Extract the (x, y) coordinate from the center of the cell holding the provided text.  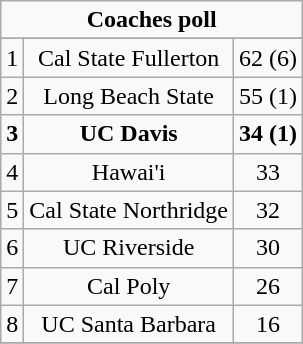
Cal State Fullerton (129, 58)
Long Beach State (129, 96)
26 (268, 286)
6 (12, 248)
5 (12, 210)
30 (268, 248)
33 (268, 172)
8 (12, 324)
Hawai'i (129, 172)
UC Davis (129, 134)
4 (12, 172)
62 (6) (268, 58)
16 (268, 324)
Cal State Northridge (129, 210)
55 (1) (268, 96)
UC Riverside (129, 248)
32 (268, 210)
Cal Poly (129, 286)
3 (12, 134)
34 (1) (268, 134)
7 (12, 286)
1 (12, 58)
UC Santa Barbara (129, 324)
2 (12, 96)
Coaches poll (152, 20)
